Determine the [x, y] coordinate at the center of the cell enclosing the given text.  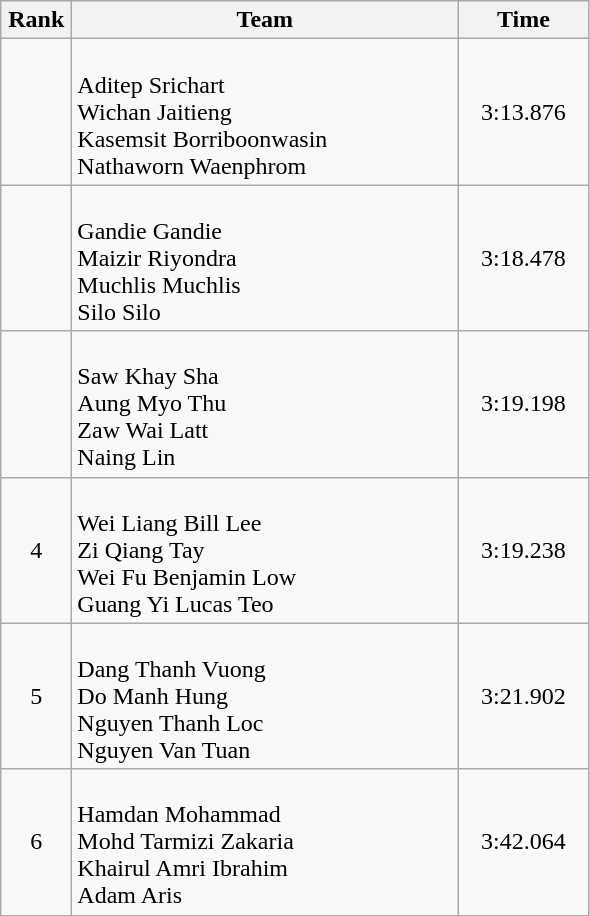
Hamdan MohammadMohd Tarmizi ZakariaKhairul Amri IbrahimAdam Aris [265, 842]
5 [36, 696]
3:19.238 [524, 550]
Time [524, 20]
3:19.198 [524, 404]
3:21.902 [524, 696]
Team [265, 20]
Aditep SrichartWichan JaitiengKasemsit BorriboonwasinNathaworn Waenphrom [265, 112]
Wei Liang Bill LeeZi Qiang TayWei Fu Benjamin LowGuang Yi Lucas Teo [265, 550]
Dang Thanh VuongDo Manh HungNguyen Thanh LocNguyen Van Tuan [265, 696]
Saw Khay ShaAung Myo ThuZaw Wai LattNaing Lin [265, 404]
3:42.064 [524, 842]
Gandie GandieMaizir RiyondraMuchlis MuchlisSilo Silo [265, 258]
3:18.478 [524, 258]
Rank [36, 20]
3:13.876 [524, 112]
4 [36, 550]
6 [36, 842]
